For the text-containing cell, return its midpoint in (x, y) coordinate format. 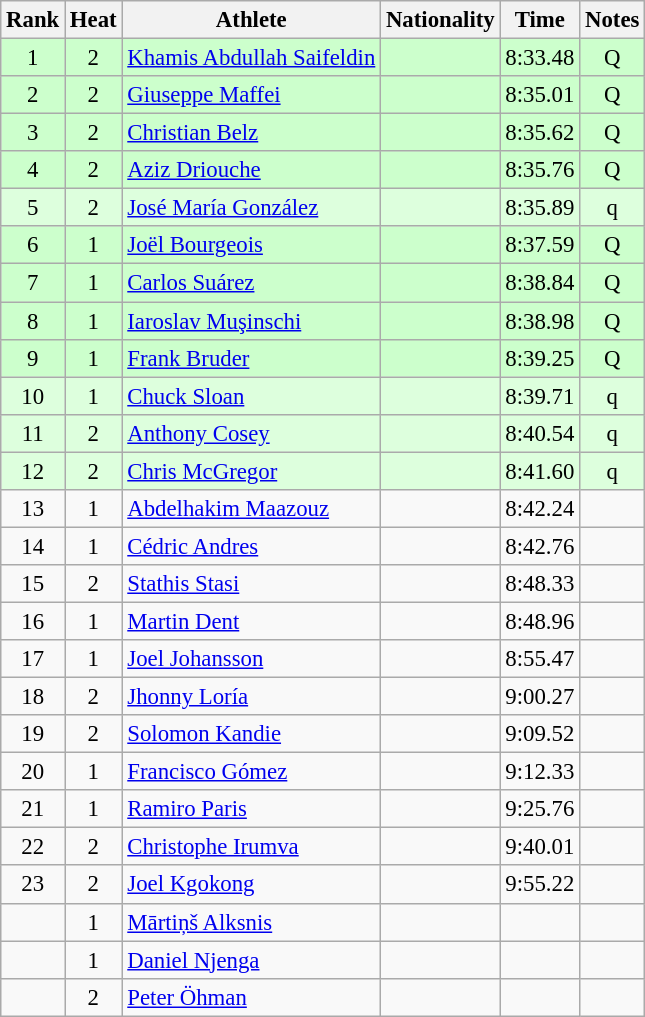
Abdelhakim Maazouz (252, 509)
8:39.25 (540, 358)
Chris McGregor (252, 471)
13 (33, 509)
9 (33, 358)
8:55.47 (540, 659)
8:48.96 (540, 621)
8:35.01 (540, 95)
17 (33, 659)
10 (33, 396)
Carlos Suárez (252, 283)
15 (33, 584)
8:42.76 (540, 546)
9:12.33 (540, 772)
Joel Kgokong (252, 885)
8:48.33 (540, 584)
Rank (33, 20)
Stathis Stasi (252, 584)
Notes (612, 20)
12 (33, 471)
14 (33, 546)
Giuseppe Maffei (252, 95)
9:25.76 (540, 809)
8:35.76 (540, 170)
16 (33, 621)
Joel Johansson (252, 659)
8:33.48 (540, 58)
8 (33, 321)
3 (33, 133)
6 (33, 245)
José María González (252, 208)
9:09.52 (540, 734)
Frank Bruder (252, 358)
Daniel Njenga (252, 960)
7 (33, 283)
Heat (94, 20)
5 (33, 208)
8:35.89 (540, 208)
22 (33, 847)
Iaroslav Muşinschi (252, 321)
11 (33, 433)
9:40.01 (540, 847)
Athlete (252, 20)
8:38.84 (540, 283)
Chuck Sloan (252, 396)
23 (33, 885)
Mārtiņš Alksnis (252, 922)
8:39.71 (540, 396)
Time (540, 20)
8:40.54 (540, 433)
Khamis Abdullah Saifeldin (252, 58)
18 (33, 697)
9:00.27 (540, 697)
Christophe Irumva (252, 847)
Anthony Cosey (252, 433)
Francisco Gómez (252, 772)
Christian Belz (252, 133)
Peter Öhman (252, 997)
19 (33, 734)
8:35.62 (540, 133)
21 (33, 809)
Solomon Kandie (252, 734)
Joël Bourgeois (252, 245)
Aziz Driouche (252, 170)
Cédric Andres (252, 546)
8:38.98 (540, 321)
Jhonny Loría (252, 697)
8:42.24 (540, 509)
Martin Dent (252, 621)
4 (33, 170)
9:55.22 (540, 885)
20 (33, 772)
Ramiro Paris (252, 809)
8:37.59 (540, 245)
Nationality (440, 20)
8:41.60 (540, 471)
